Scan for the cell matching the given text and deliver its (X, Y) coordinate at center. 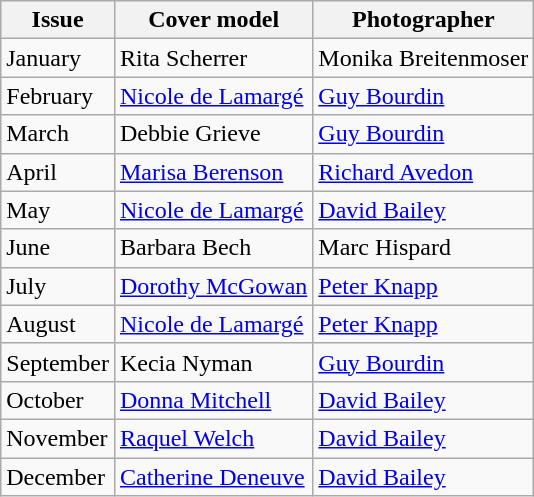
June (58, 248)
May (58, 210)
July (58, 286)
March (58, 134)
Catherine Deneuve (213, 477)
Dorothy McGowan (213, 286)
Raquel Welch (213, 438)
November (58, 438)
Debbie Grieve (213, 134)
Issue (58, 20)
Monika Breitenmoser (424, 58)
Barbara Bech (213, 248)
April (58, 172)
Richard Avedon (424, 172)
Marisa Berenson (213, 172)
Kecia Nyman (213, 362)
January (58, 58)
August (58, 324)
Photographer (424, 20)
December (58, 477)
Rita Scherrer (213, 58)
Donna Mitchell (213, 400)
Marc Hispard (424, 248)
February (58, 96)
Cover model (213, 20)
October (58, 400)
September (58, 362)
